Pinpoint the cell where the given text exists, returning its (X, Y) midpoint coordinate. 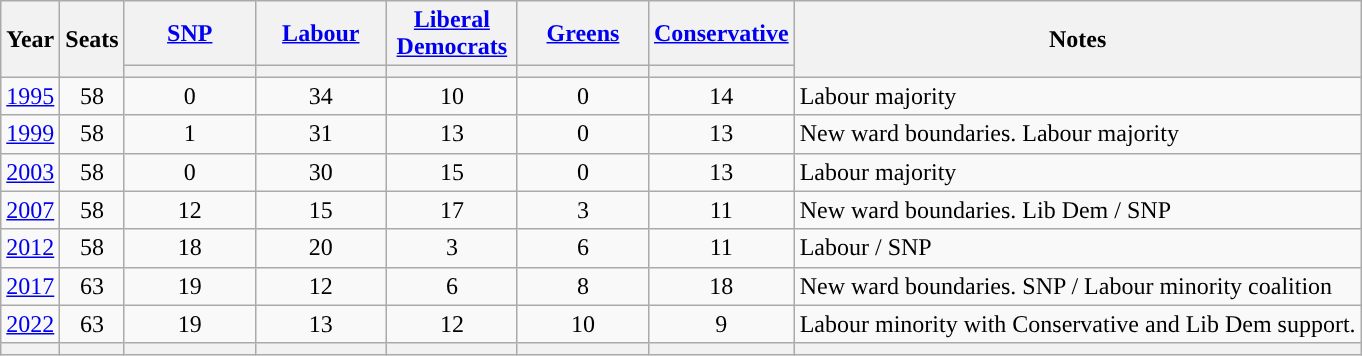
20 (320, 248)
Conservative (721, 34)
SNP (190, 34)
2022 (30, 324)
New ward boundaries. SNP / Labour minority coalition (1078, 286)
Labour (320, 34)
30 (320, 172)
2012 (30, 248)
2017 (30, 286)
14 (721, 96)
9 (721, 324)
8 (582, 286)
31 (320, 134)
New ward boundaries. Lib Dem / SNP (1078, 210)
Liberal Democrats (452, 34)
Labour / SNP (1078, 248)
17 (452, 210)
Notes (1078, 39)
2007 (30, 210)
Seats (92, 39)
34 (320, 96)
Greens (582, 34)
New ward boundaries. Labour majority (1078, 134)
1 (190, 134)
1995 (30, 96)
Labour minority with Conservative and Lib Dem support. (1078, 324)
2003 (30, 172)
Year (30, 39)
1999 (30, 134)
